Extract the [x, y] coordinate from the center of the cell holding the provided text.  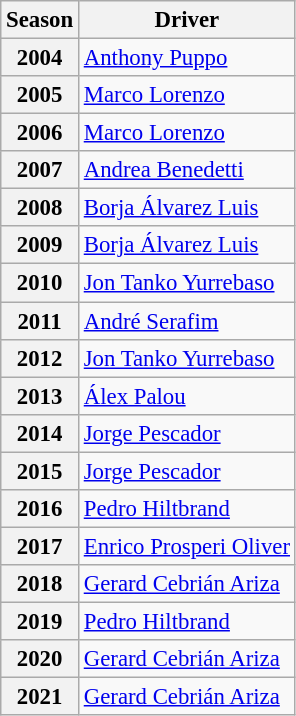
2015 [40, 471]
Enrico Prosperi Oliver [186, 546]
2007 [40, 170]
2017 [40, 546]
Season [40, 20]
2021 [40, 697]
2009 [40, 245]
2010 [40, 283]
Andrea Benedetti [186, 170]
2016 [40, 509]
2008 [40, 208]
2014 [40, 433]
Anthony Puppo [186, 58]
2004 [40, 58]
2013 [40, 396]
2018 [40, 584]
2006 [40, 133]
2011 [40, 321]
Álex Palou [186, 396]
2020 [40, 659]
André Serafim [186, 321]
2012 [40, 358]
2005 [40, 95]
2019 [40, 621]
Driver [186, 20]
